For the text-containing cell, return its midpoint in (X, Y) coordinate format. 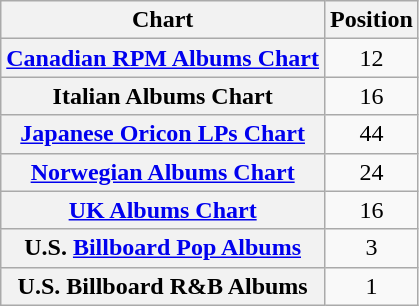
Chart (163, 20)
Position (372, 20)
U.S. Billboard R&B Albums (163, 286)
Canadian RPM Albums Chart (163, 58)
Norwegian Albums Chart (163, 172)
44 (372, 134)
24 (372, 172)
Japanese Oricon LPs Chart (163, 134)
Italian Albums Chart (163, 96)
3 (372, 248)
1 (372, 286)
U.S. Billboard Pop Albums (163, 248)
12 (372, 58)
UK Albums Chart (163, 210)
